For the text-containing cell, return its midpoint in (X, Y) coordinate format. 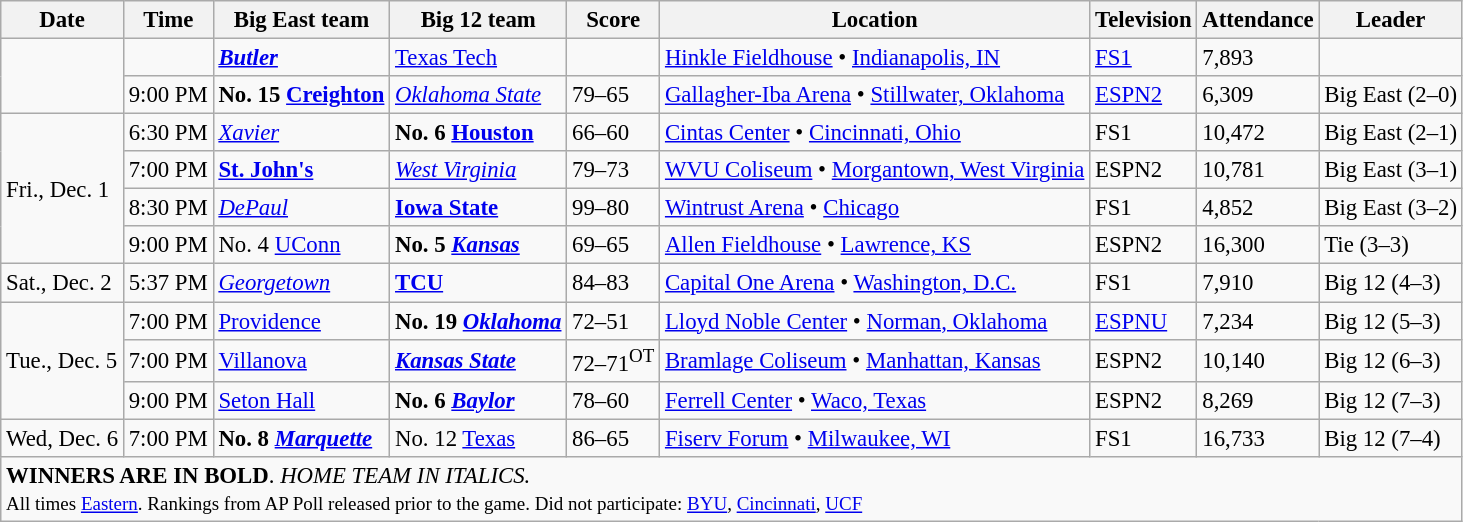
84–83 (614, 283)
TCU (478, 283)
8,269 (1258, 400)
7,234 (1258, 321)
Tue., Dec. 5 (62, 360)
Big 12 (7–3) (1390, 400)
No. 6 Baylor (478, 400)
Date (62, 20)
Fri., Dec. 1 (62, 189)
Kansas State (478, 360)
Big East (2–1) (1390, 133)
10,472 (1258, 133)
86–65 (614, 438)
Big East team (302, 20)
5:37 PM (168, 283)
78–60 (614, 400)
DePaul (302, 208)
No. 5 Kansas (478, 245)
7,893 (1258, 58)
72–71OT (614, 360)
6,309 (1258, 95)
Big 12 (6–3) (1390, 360)
8:30 PM (168, 208)
99–80 (614, 208)
72–51 (614, 321)
Attendance (1258, 20)
Fiserv Forum • Milwaukee, WI (875, 438)
7,910 (1258, 283)
Big 12 (4–3) (1390, 283)
10,781 (1258, 170)
69–65 (614, 245)
Lloyd Noble Center • Norman, Oklahoma (875, 321)
Capital One Arena • Washington, D.C. (875, 283)
Providence (302, 321)
Gallagher-Iba Arena • Stillwater, Oklahoma (875, 95)
4,852 (1258, 208)
Tie (3–3) (1390, 245)
Sat., Dec. 2 (62, 283)
Iowa State (478, 208)
Georgetown (302, 283)
Big 12 (5–3) (1390, 321)
Xavier (302, 133)
Big 12 team (478, 20)
Bramlage Coliseum • Manhattan, Kansas (875, 360)
Big East (3–1) (1390, 170)
79–73 (614, 170)
10,140 (1258, 360)
WVU Coliseum • Morgantown, West Virginia (875, 170)
No. 4 UConn (302, 245)
No. 12 Texas (478, 438)
No. 8 Marquette (302, 438)
Big East (2–0) (1390, 95)
66–60 (614, 133)
Score (614, 20)
79–65 (614, 95)
16,300 (1258, 245)
Allen Fieldhouse • Lawrence, KS (875, 245)
Big East (3–2) (1390, 208)
No. 15 Creighton (302, 95)
Location (875, 20)
Villanova (302, 360)
16,733 (1258, 438)
St. John's (302, 170)
Oklahoma State (478, 95)
Hinkle Fieldhouse • Indianapolis, IN (875, 58)
No. 6 Houston (478, 133)
Texas Tech (478, 58)
Leader (1390, 20)
No. 19 Oklahoma (478, 321)
Big 12 (7–4) (1390, 438)
Wintrust Arena • Chicago (875, 208)
Butler (302, 58)
Television (1144, 20)
Cintas Center • Cincinnati, Ohio (875, 133)
Ferrell Center • Waco, Texas (875, 400)
Seton Hall (302, 400)
ESPNU (1144, 321)
West Virginia (478, 170)
6:30 PM (168, 133)
Time (168, 20)
Wed, Dec. 6 (62, 438)
